From the cell containing the given text, extract its center point as (x, y) coordinate. 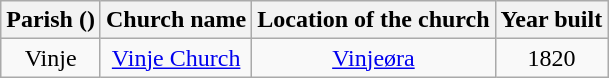
Vinje Church (176, 58)
Church name (176, 20)
Vinjeøra (374, 58)
Vinje (51, 58)
Year built (552, 20)
1820 (552, 58)
Parish () (51, 20)
Location of the church (374, 20)
